Pinpoint the cell where the given text exists, returning its (X, Y) midpoint coordinate. 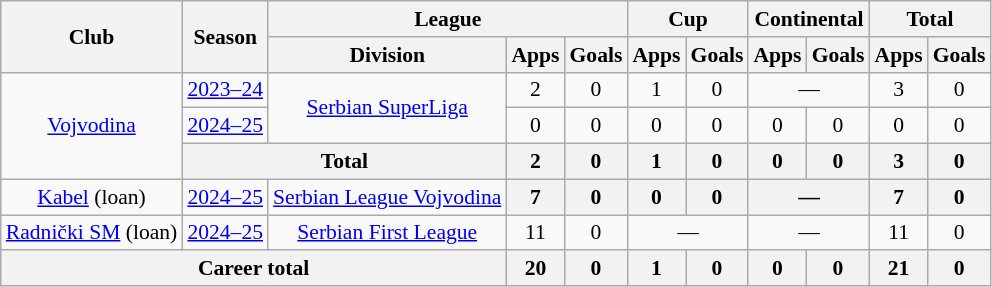
20 (535, 269)
Continental (808, 19)
Club (92, 36)
League (448, 19)
Vojvodina (92, 126)
Serbian First League (387, 233)
Serbian League Vojvodina (387, 197)
Division (387, 55)
Serbian SuperLiga (387, 108)
Radnički SM (loan) (92, 233)
Career total (254, 269)
21 (898, 269)
Cup (688, 19)
Season (225, 36)
2023–24 (225, 90)
Kabel (loan) (92, 197)
